Output the [X, Y] coordinate of the center of the cell containing the given text.  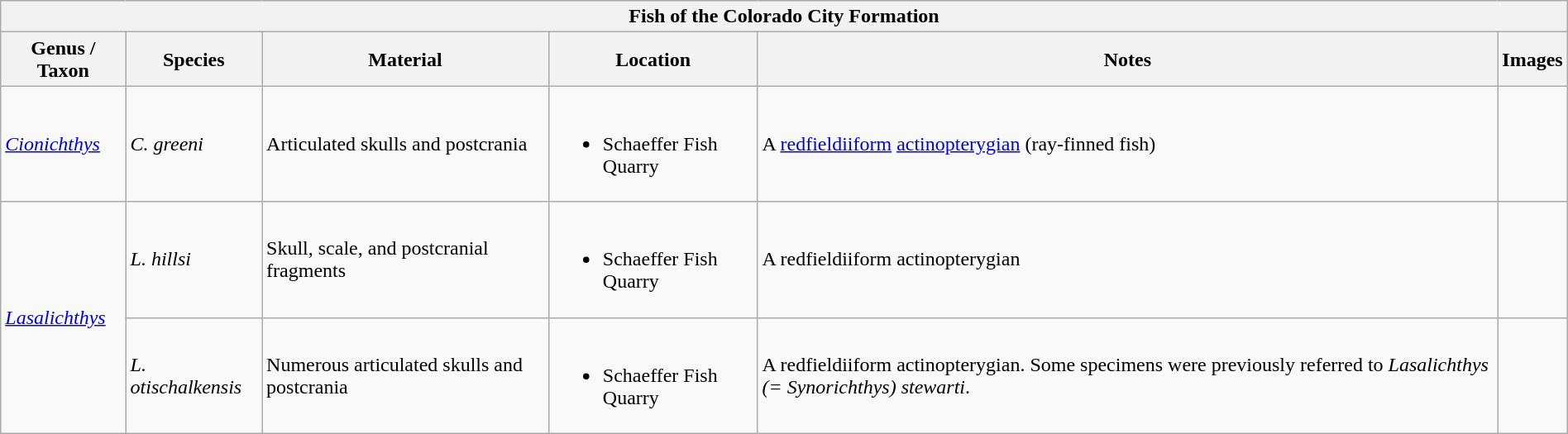
A redfieldiiform actinopterygian. Some specimens were previously referred to Lasalichthys (= Synorichthys) stewarti. [1128, 375]
A redfieldiiform actinopterygian [1128, 260]
Lasalichthys [63, 317]
Numerous articulated skulls and postcrania [405, 375]
Location [653, 60]
Genus / Taxon [63, 60]
Articulated skulls and postcrania [405, 144]
L. hillsi [194, 260]
Material [405, 60]
A redfieldiiform actinopterygian (ray-finned fish) [1128, 144]
Species [194, 60]
Skull, scale, and postcranial fragments [405, 260]
Images [1532, 60]
Notes [1128, 60]
Cionichthys [63, 144]
C. greeni [194, 144]
L. otischalkensis [194, 375]
Fish of the Colorado City Formation [784, 17]
